Detect which cell encompasses the target text, then output its [x, y] center coordinate. 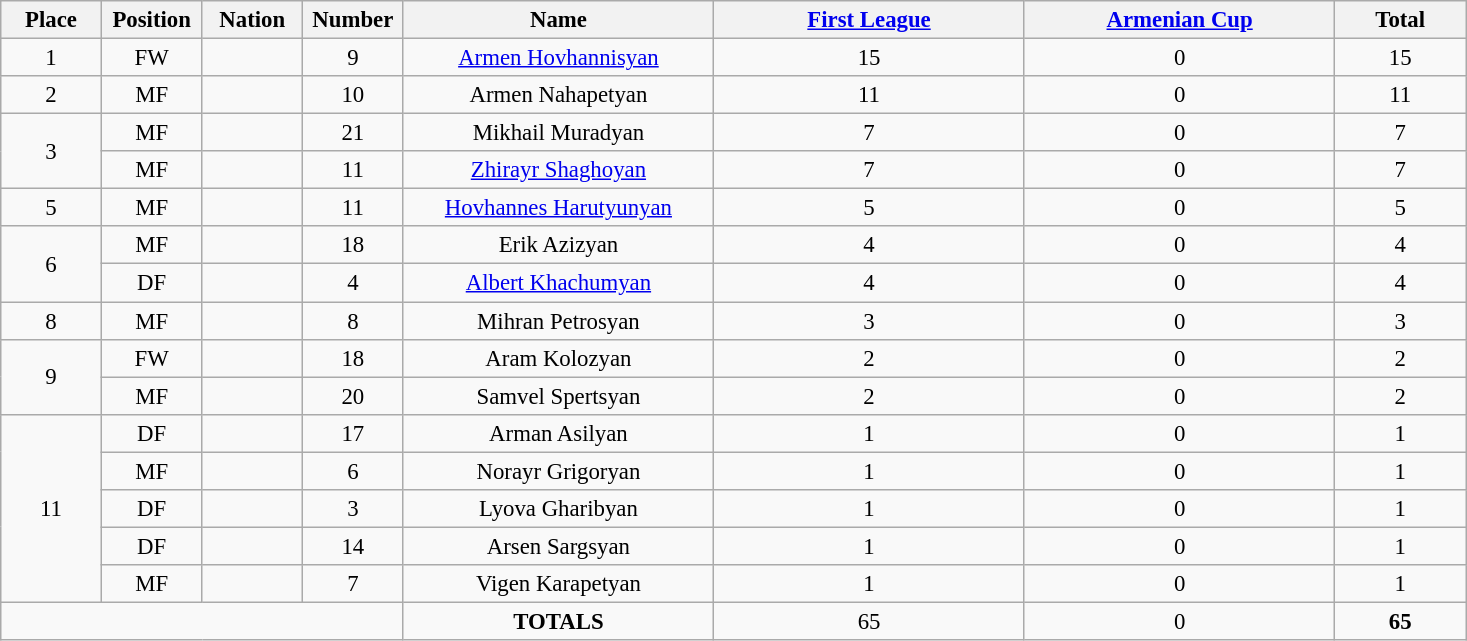
Total [1400, 20]
Position [152, 20]
14 [354, 546]
Number [354, 20]
Lyova Gharibyan [558, 509]
17 [354, 433]
Samvel Spertsyan [558, 396]
20 [354, 396]
First League [870, 20]
Zhirayr Shaghoyan [558, 170]
Nation [252, 20]
Armen Hovhannisyan [558, 58]
Mihran Petrosyan [558, 321]
Name [558, 20]
Albert Khachumyan [558, 283]
10 [354, 95]
Armenian Cup [1180, 20]
Vigen Karapetyan [558, 584]
Hovhannes Harutyunyan [558, 208]
21 [354, 133]
Erik Azizyan [558, 245]
Place [52, 20]
Norayr Grigoryan [558, 471]
Aram Kolozyan [558, 358]
Arman Asilyan [558, 433]
Mikhail Muradyan [558, 133]
Armen Nahapetyan [558, 95]
TOTALS [558, 621]
Arsen Sargsyan [558, 546]
